Extract the [x, y] coordinate from the center of the cell holding the provided text.  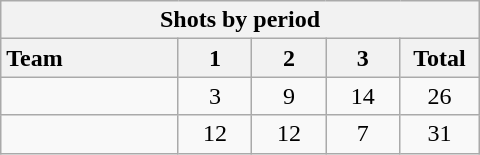
9 [289, 96]
Team [90, 58]
2 [289, 58]
1 [215, 58]
7 [363, 134]
14 [363, 96]
31 [440, 134]
Shots by period [240, 20]
26 [440, 96]
Total [440, 58]
